Find where the given text appears and provide that cell's center as (x, y) coordinate. 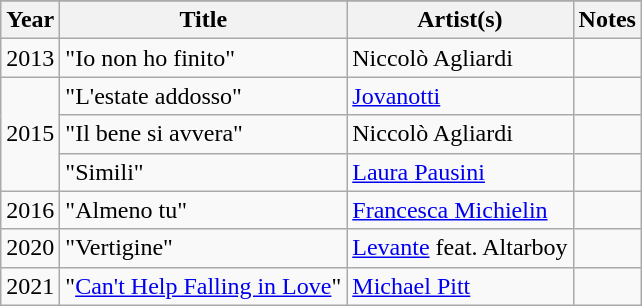
Laura Pausini (460, 172)
Francesca Michielin (460, 210)
Notes (607, 20)
Levante feat. Altarboy (460, 248)
"Il bene si avvera" (204, 134)
Michael Pitt (460, 286)
2013 (30, 58)
2021 (30, 286)
"Simili" (204, 172)
Title (204, 20)
Jovanotti (460, 96)
2016 (30, 210)
Artist(s) (460, 20)
Year (30, 20)
"L'estate addosso" (204, 96)
"Io non ho finito" (204, 58)
"Can't Help Falling in Love" (204, 286)
2020 (30, 248)
2015 (30, 134)
"Almeno tu" (204, 210)
"Vertigine" (204, 248)
